Output the [X, Y] coordinate of the center of the cell containing the given text.  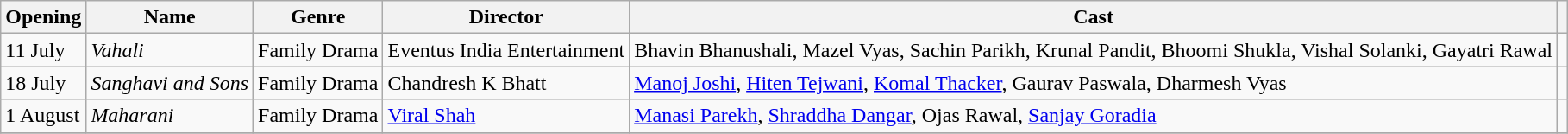
18 July [43, 83]
Manasi Parekh, Shraddha Dangar, Ojas Rawal, Sanjay Goradia [1094, 116]
Genre [318, 17]
11 July [43, 50]
Eventus India Entertainment [506, 50]
Vahali [170, 50]
Manoj Joshi, Hiten Tejwani, Komal Thacker, Gaurav Paswala, Dharmesh Vyas [1094, 83]
1 August [43, 116]
Cast [1094, 17]
Director [506, 17]
Bhavin Bhanushali, Mazel Vyas, Sachin Parikh, Krunal Pandit, Bhoomi Shukla, Vishal Solanki, Gayatri Rawal [1094, 50]
Opening [43, 17]
Name [170, 17]
Maharani [170, 116]
Viral Shah [506, 116]
Sanghavi and Sons [170, 83]
Chandresh K Bhatt [506, 83]
